For the text-containing cell, return its midpoint in (X, Y) coordinate format. 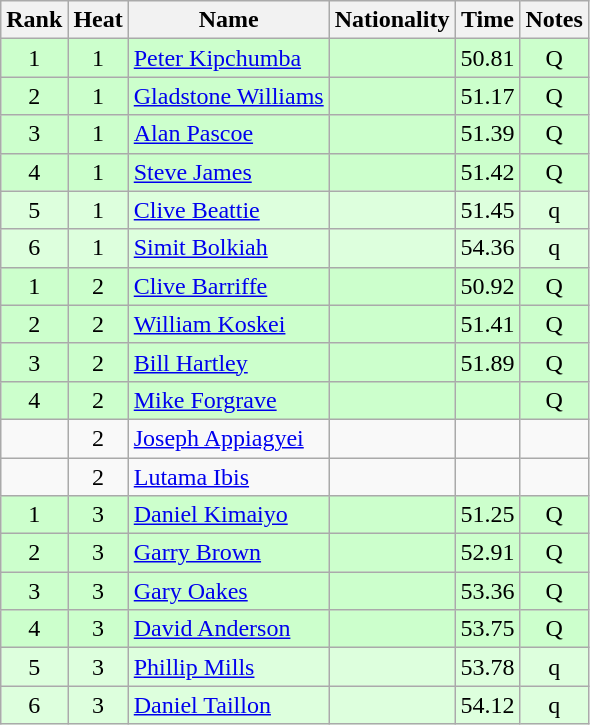
Clive Barriffe (228, 286)
Heat (98, 20)
Daniel Taillon (228, 705)
Time (488, 20)
53.36 (488, 591)
51.41 (488, 324)
53.78 (488, 667)
Nationality (392, 20)
Alan Pascoe (228, 134)
Daniel Kimaiyo (228, 515)
Joseph Appiagyei (228, 438)
51.89 (488, 362)
51.42 (488, 172)
Gary Oakes (228, 591)
54.36 (488, 248)
50.92 (488, 286)
Steve James (228, 172)
Lutama Ibis (228, 477)
Rank (34, 20)
54.12 (488, 705)
53.75 (488, 629)
51.25 (488, 515)
51.45 (488, 210)
Clive Beattie (228, 210)
Peter Kipchumba (228, 58)
Bill Hartley (228, 362)
Notes (554, 20)
David Anderson (228, 629)
51.17 (488, 96)
52.91 (488, 553)
50.81 (488, 58)
Name (228, 20)
Simit Bolkiah (228, 248)
Gladstone Williams (228, 96)
William Koskei (228, 324)
Garry Brown (228, 553)
51.39 (488, 134)
Mike Forgrave (228, 400)
Phillip Mills (228, 667)
